Scan for the cell matching the given text and deliver its [X, Y] coordinate at center. 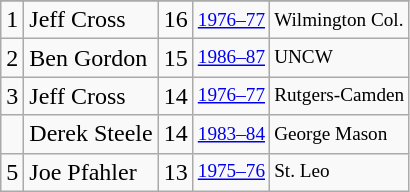
St. Leo [340, 172]
3 [12, 96]
Derek Steele [91, 134]
Rutgers-Camden [340, 96]
George Mason [340, 134]
13 [176, 172]
Joe Pfahler [91, 172]
1983–84 [231, 134]
1986–87 [231, 58]
5 [12, 172]
16 [176, 20]
Wilmington Col. [340, 20]
2 [12, 58]
UNCW [340, 58]
Ben Gordon [91, 58]
1975–76 [231, 172]
15 [176, 58]
1 [12, 20]
